Find where the given text appears and provide that cell's center as [X, Y] coordinate. 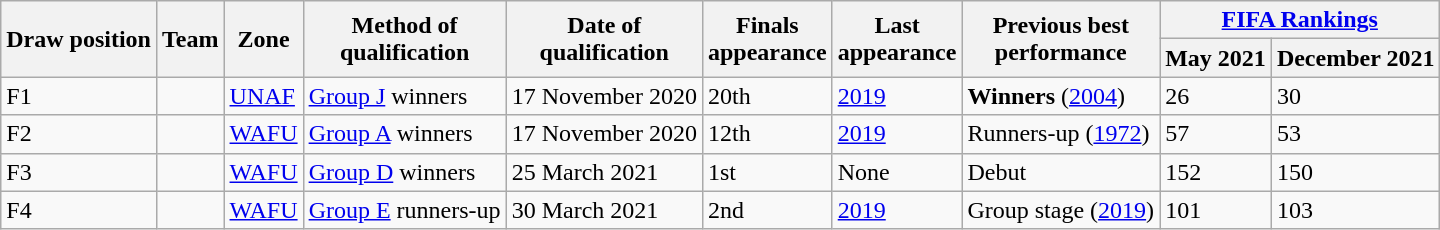
Group J winners [404, 96]
Finalsappearance [767, 39]
Team [190, 39]
20th [767, 96]
UNAF [264, 96]
Group E runners-up [404, 210]
F3 [79, 172]
57 [1216, 134]
Previous bestperformance [1061, 39]
Winners (2004) [1061, 96]
25 March 2021 [604, 172]
F2 [79, 134]
F1 [79, 96]
Group stage (2019) [1061, 210]
Draw position [79, 39]
F4 [79, 210]
101 [1216, 210]
Date ofqualification [604, 39]
Debut [1061, 172]
May 2021 [1216, 58]
2nd [767, 210]
December 2021 [1356, 58]
103 [1356, 210]
26 [1216, 96]
30 March 2021 [604, 210]
Group A winners [404, 134]
Method ofqualification [404, 39]
Lastappearance [897, 39]
None [897, 172]
12th [767, 134]
FIFA Rankings [1300, 20]
Zone [264, 39]
Runners-up (1972) [1061, 134]
Group D winners [404, 172]
152 [1216, 172]
1st [767, 172]
150 [1356, 172]
30 [1356, 96]
53 [1356, 134]
